Output the (X, Y) coordinate of the center of the cell containing the given text.  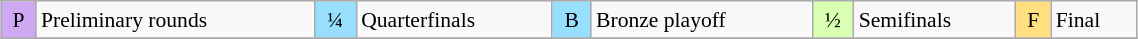
¼ (336, 20)
Final (1094, 20)
Semifinals (935, 20)
P (18, 20)
Quarterfinals (454, 20)
Bronze playoff (702, 20)
F (1034, 20)
Preliminary rounds (176, 20)
B (572, 20)
½ (833, 20)
